Search for the cell housing the specified text and yield its (x, y) center coordinate. 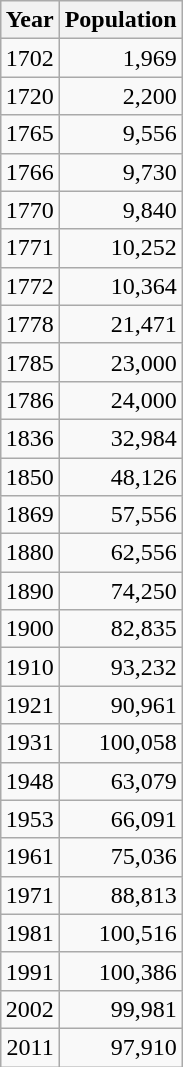
1948 (30, 781)
1880 (30, 553)
Year (30, 20)
1772 (30, 286)
1961 (30, 857)
21,471 (120, 324)
1991 (30, 971)
1890 (30, 591)
62,556 (120, 553)
1836 (30, 438)
93,232 (120, 667)
1971 (30, 895)
1785 (30, 362)
82,835 (120, 629)
99,981 (120, 1009)
9,840 (120, 210)
Population (120, 20)
74,250 (120, 591)
48,126 (120, 477)
1850 (30, 477)
100,058 (120, 743)
1981 (30, 933)
66,091 (120, 819)
2011 (30, 1047)
2,200 (120, 96)
1,969 (120, 58)
2002 (30, 1009)
97,910 (120, 1047)
63,079 (120, 781)
1953 (30, 819)
10,252 (120, 248)
1770 (30, 210)
24,000 (120, 400)
10,364 (120, 286)
1771 (30, 248)
1921 (30, 705)
1786 (30, 400)
23,000 (120, 362)
75,036 (120, 857)
100,386 (120, 971)
1766 (30, 172)
1702 (30, 58)
57,556 (120, 515)
1900 (30, 629)
88,813 (120, 895)
1869 (30, 515)
1720 (30, 96)
1765 (30, 134)
100,516 (120, 933)
9,556 (120, 134)
1931 (30, 743)
1910 (30, 667)
9,730 (120, 172)
90,961 (120, 705)
32,984 (120, 438)
1778 (30, 324)
